Pinpoint the cell where the given text exists, returning its [X, Y] midpoint coordinate. 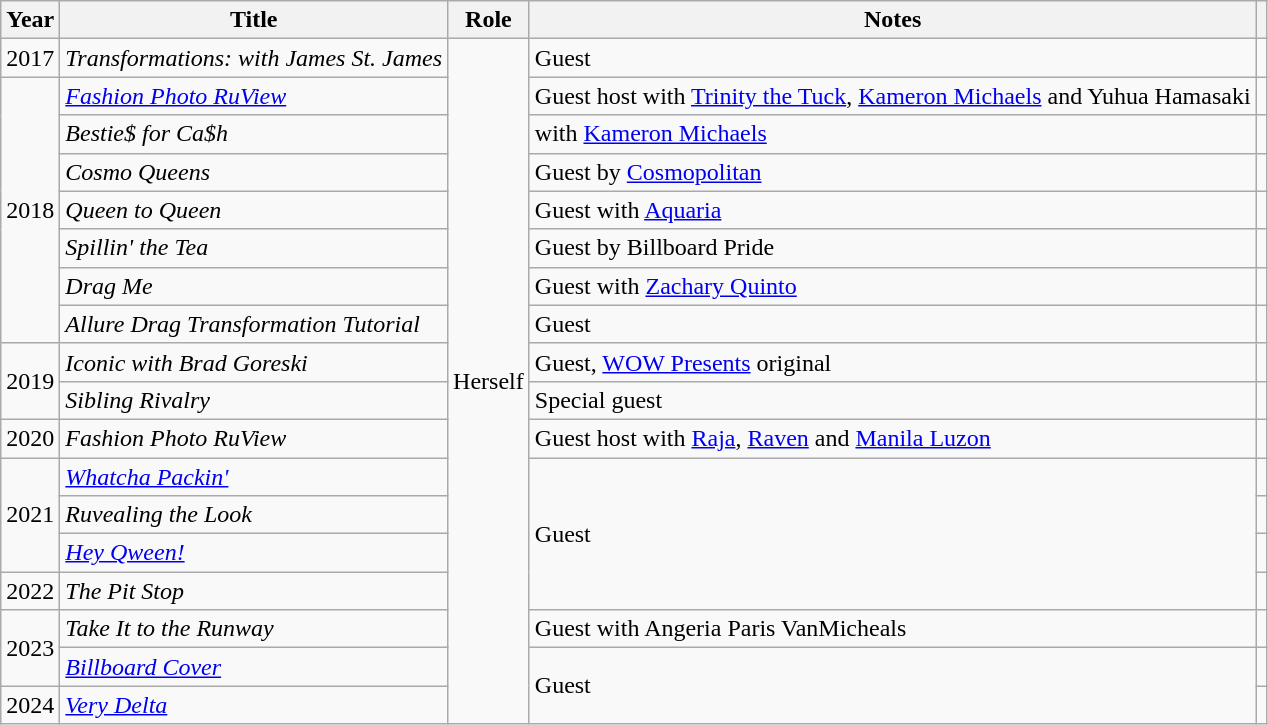
with Kameron Michaels [892, 134]
Billboard Cover [254, 667]
2020 [30, 438]
Allure Drag Transformation Tutorial [254, 324]
Very Delta [254, 705]
Notes [892, 20]
2021 [30, 515]
Role [489, 20]
Cosmo Queens [254, 172]
Guest with Zachary Quinto [892, 286]
Guest with Aquaria [892, 210]
Bestie$ for Ca$h [254, 134]
Queen to Queen [254, 210]
2023 [30, 648]
Whatcha Packin' [254, 477]
Hey Qween! [254, 553]
Drag Me [254, 286]
Guest with Angeria Paris VanMicheals [892, 629]
2018 [30, 210]
Guest host with Trinity the Tuck, Kameron Michaels and Yuhua Hamasaki [892, 96]
2024 [30, 705]
The Pit Stop [254, 591]
Sibling Rivalry [254, 400]
2019 [30, 381]
Guest host with Raja, Raven and Manila Luzon [892, 438]
Take It to the Runway [254, 629]
Guest, WOW Presents original [892, 362]
Guest by Billboard Pride [892, 248]
Ruvealing the Look [254, 515]
2022 [30, 591]
Iconic with Brad Goreski [254, 362]
Year [30, 20]
Spillin' the Tea [254, 248]
Title [254, 20]
2017 [30, 58]
Herself [489, 382]
Special guest [892, 400]
Transformations: with James St. James [254, 58]
Guest by Cosmopolitan [892, 172]
